Identify which cell holds the provided text, then report its [x, y] central coordinate. 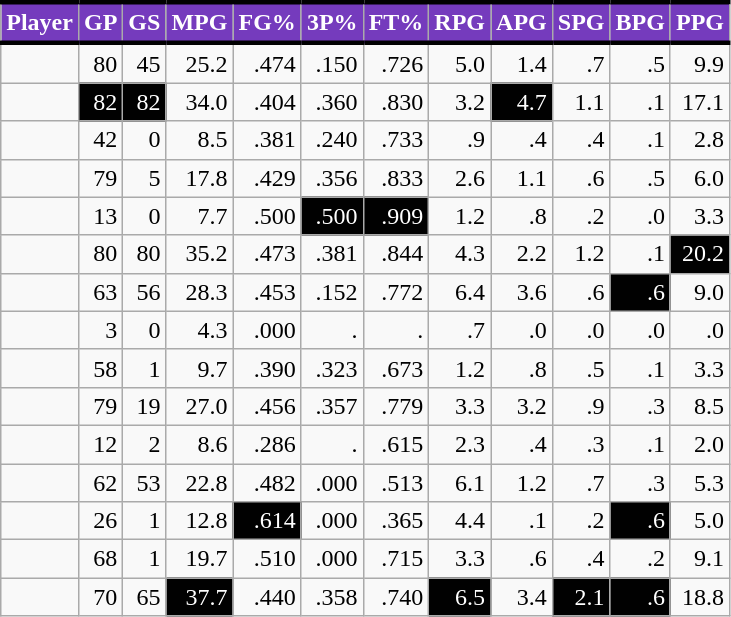
2 [144, 444]
68 [100, 559]
.429 [267, 178]
BPG [640, 22]
2.0 [700, 444]
.152 [332, 292]
12.8 [200, 521]
.456 [267, 406]
9.1 [700, 559]
.510 [267, 559]
58 [100, 368]
.715 [396, 559]
.844 [396, 254]
12 [100, 444]
37.7 [200, 597]
34.0 [200, 102]
.474 [267, 63]
3 [100, 330]
.779 [396, 406]
.673 [396, 368]
35.2 [200, 254]
RPG [460, 22]
13 [100, 216]
42 [100, 140]
45 [144, 63]
2.8 [700, 140]
PPG [700, 22]
5 [144, 178]
9.0 [700, 292]
.356 [332, 178]
.286 [267, 444]
.615 [396, 444]
27.0 [200, 406]
4.4 [460, 521]
.726 [396, 63]
.357 [332, 406]
.150 [332, 63]
.240 [332, 140]
.740 [396, 597]
FG% [267, 22]
9.9 [700, 63]
6.4 [460, 292]
.440 [267, 597]
5.3 [700, 483]
Player [40, 22]
70 [100, 597]
53 [144, 483]
28.3 [200, 292]
26 [100, 521]
MPG [200, 22]
.833 [396, 178]
4.7 [522, 102]
19 [144, 406]
.772 [396, 292]
62 [100, 483]
25.2 [200, 63]
GP [100, 22]
6.1 [460, 483]
8.6 [200, 444]
.473 [267, 254]
22.8 [200, 483]
1.4 [522, 63]
.404 [267, 102]
.830 [396, 102]
3.6 [522, 292]
GS [144, 22]
56 [144, 292]
17.1 [700, 102]
9.7 [200, 368]
65 [144, 597]
7.7 [200, 216]
3P% [332, 22]
2.6 [460, 178]
.909 [396, 216]
.614 [267, 521]
6.0 [700, 178]
.453 [267, 292]
.365 [396, 521]
3.4 [522, 597]
.482 [267, 483]
18.8 [700, 597]
.733 [396, 140]
APG [522, 22]
.323 [332, 368]
6.5 [460, 597]
.358 [332, 597]
63 [100, 292]
SPG [581, 22]
2.2 [522, 254]
2.1 [581, 597]
17.8 [200, 178]
.360 [332, 102]
.390 [267, 368]
.513 [396, 483]
2.3 [460, 444]
20.2 [700, 254]
19.7 [200, 559]
FT% [396, 22]
